Extract the (x, y) coordinate from the center of the cell holding the provided text.  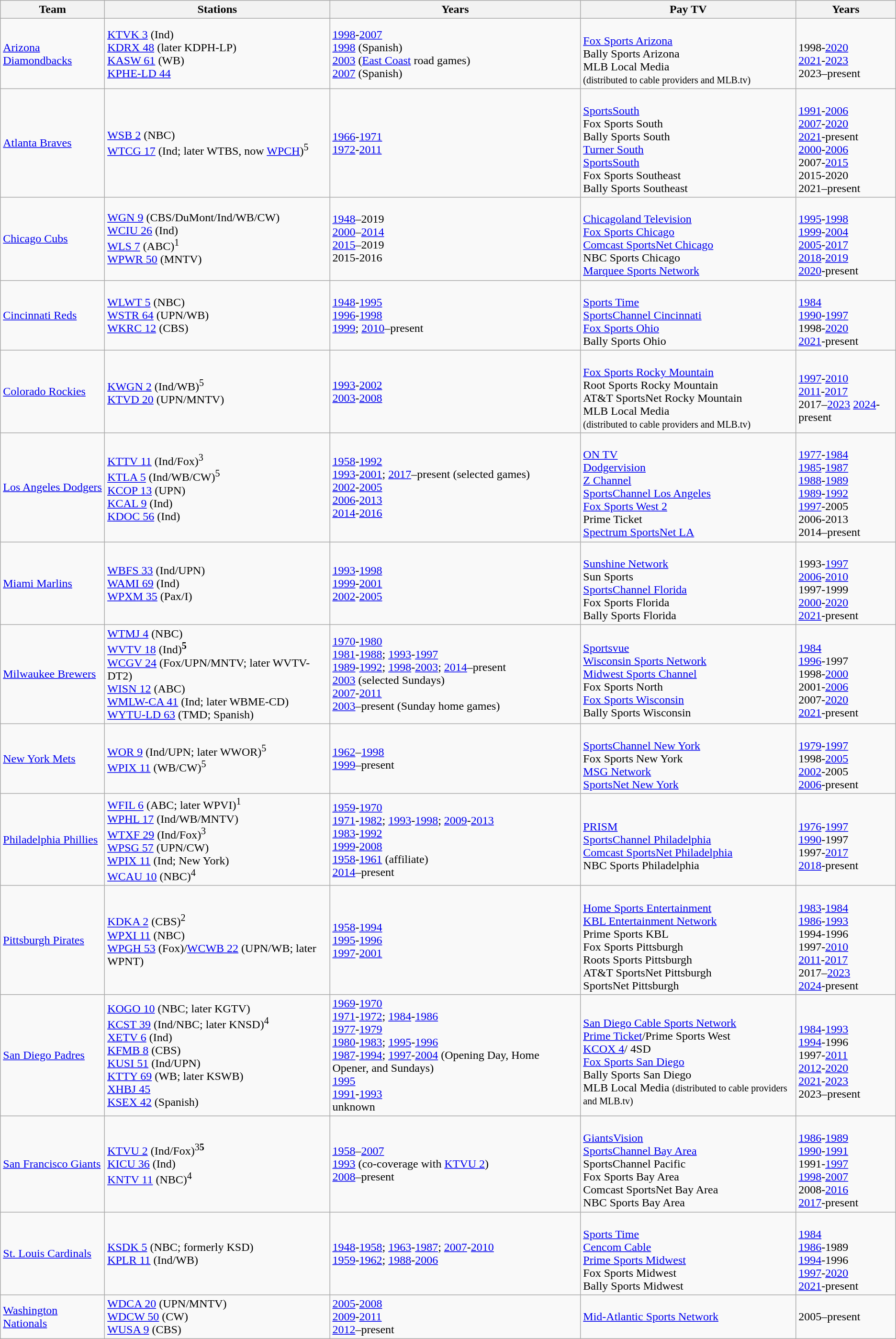
San Diego Padres (53, 1055)
1986-1989 1990-1991 1991-1997 1998-2007 2008-2016 2017-present (846, 1164)
1979-1997 1998-2005 2002-2005 2006-present (846, 759)
1983-1984 1986-1993 1994-1996 1997-2010 2011-2017 2017–2023 2024-present (846, 940)
Philadelphia Phillies (53, 840)
1997-2010 2011-2017 2017–2023 2024-present (846, 392)
WFIL 6 (ABC; later WPVI)1WPHL 17 (Ind/WB/MNTV)WTXF 29 (Ind/Fox)3WPSG 57 (UPN/CW)WPIX 11 (Ind; New York)WCAU 10 (NBC)4 (217, 840)
Sunshine Network Sun Sports SportsChannel Florida Fox Sports Florida Bally Sports Florida (688, 583)
1970-19801981-1988; 1993-19971989-1992; 1998-2003; 2014–present2003 (selected Sundays)2007-20112003–present (Sunday home games) (455, 674)
KWGN 2 (Ind/WB)5KTVD 20 (UPN/MNTV) (217, 392)
Sports Time SportsChannel Cincinnati Fox Sports Ohio Bally Sports Ohio (688, 315)
WLWT 5 (NBC)WSTR 64 (UPN/WB)WKRC 12 (CBS) (217, 315)
1948–20192000–20142015–20192015-2016 (455, 238)
KTVK 3 (Ind)KDRX 48 (later KDPH-LP)KASW 61 (WB)KPHE-LD 44 (217, 54)
Colorado Rockies (53, 392)
1993-19981999-20012002-2005 (455, 583)
St. Louis Cardinals (53, 1254)
WDCA 20 (UPN/MNTV)WDCW 50 (CW)WUSA 9 (CBS) (217, 1317)
WSB 2 (NBC)WTCG 17 (Ind; later WTBS, now WPCH)5 (217, 143)
WTMJ 4 (NBC)WVTV 18 (Ind)5WCGV 24 (Fox/UPN/MNTV; later WVTV-DT2)WISN 12 (ABC)WMLW-CA 41 (Ind; later WBME-CD)WYTU-LD 63 (TMD; Spanish) (217, 674)
Stations (217, 10)
1984 1986-1989 1994-1996 1997-2020 2021-present (846, 1254)
KDKA 2 (CBS)2WPXI 11 (NBC)WPGH 53 (Fox)/WCWB 22 (UPN/WB; later WPNT) (217, 940)
Pay TV (688, 10)
1958–20071993 (co-coverage with KTVU 2)2008–present (455, 1164)
1984-1993 1994-1996 1997-2011 2012-2020 2021-2023 2023–present (846, 1055)
Sportsvue Wisconsin Sports Network Midwest Sports Channel Fox Sports North Fox Sports Wisconsin Bally Sports Wisconsin (688, 674)
Pittsburgh Pirates (53, 940)
Washington Nationals (53, 1317)
SportsChannel New York Fox Sports New York MSG Network SportsNet New York (688, 759)
ON TV Dodgervision Z Channel SportsChannel Los Angeles Fox Sports West 2 Prime Ticket Spectrum SportsNet LA (688, 488)
1969-19701971-1972; 1984-19861977-19791980-1983; 1995-19961987-1994; 1997-2004 (Opening Day, Home Opener, and Sundays)19951991-1993unknown (455, 1055)
Atlanta Braves (53, 143)
1977-1984 1985-1987 1988-1989 1989-1992 1997-2005 2006-2013 2014–present (846, 488)
PRISM SportsChannel Philadelphia Comcast SportsNet Philadelphia NBC Sports Philadelphia (688, 840)
1998-20071998 (Spanish)2003 (East Coast road games)2007 (Spanish) (455, 54)
Miami Marlins (53, 583)
Fox Sports Arizona Bally Sports Arizona MLB Local Media(distributed to cable providers and MLB.tv) (688, 54)
1991-2006 2007-2020 2021-present 2000-2006 2007-2015 2015-2020 2021–present (846, 143)
2005–present (846, 1317)
Sports Time Cencom Cable Prime Sports Midwest Fox Sports Midwest Bally Sports Midwest (688, 1254)
WBFS 33 (Ind/UPN)WAMI 69 (Ind)WPXM 35 (Pax/I) (217, 583)
Cincinnati Reds (53, 315)
Chicagoland Television Fox Sports Chicago Comcast SportsNet Chicago NBC Sports Chicago Marquee Sports Network (688, 238)
1993-1997 2006-2010 1997-1999 2000-2020 2021-present (846, 583)
1984 1996-1997 1998-2000 2001-2006 2007-2020 2021-present (846, 674)
Fox Sports Rocky Mountain Root Sports Rocky Mountain AT&T SportsNet Rocky Mountain MLB Local Media (distributed to cable providers and MLB.tv) (688, 392)
1995-1998 1999-2004 2005-2017 2018-2019 2020-present (846, 238)
1998-2020 2021-2023 2023–present (846, 54)
GiantsVision SportsChannel Bay Area SportsChannel Pacific Fox Sports Bay Area Comcast SportsNet Bay Area NBC Sports Bay Area (688, 1164)
San Francisco Giants (53, 1164)
WGN 9 (CBS/DuMont/Ind/WB/CW)WCIU 26 (Ind)WLS 7 (ABC)1WPWR 50 (MNTV) (217, 238)
1959-19701971-1982; 1993-1998; 2009-20131983-19921999-20081958-1961 (affiliate)2014–present (455, 840)
1958-19941995-19961997-2001 (455, 940)
1948-19951996-19981999; 2010–present (455, 315)
New York Mets (53, 759)
KTTV 11 (Ind/Fox)3KTLA 5 (Ind/WB/CW)5KCOP 13 (UPN)KCAL 9 (Ind)KDOC 56 (Ind) (217, 488)
Chicago Cubs (53, 238)
1962–19981999–present (455, 759)
Team (53, 10)
KSDK 5 (NBC; formerly KSD)KPLR 11 (Ind/WB) (217, 1254)
1976-1997 1990-1997 1997-2017 2018-present (846, 840)
Milwaukee Brewers (53, 674)
Arizona Diamondbacks (53, 54)
KTVU 2 (Ind/Fox)35KICU 36 (Ind)KNTV 11 (NBC)4 (217, 1164)
Mid-Atlantic Sports Network (688, 1317)
Los Angeles Dodgers (53, 488)
KOGO 10 (NBC; later KGTV)KCST 39 (Ind/NBC; later KNSD)4XETV 6 (Ind)KFMB 8 (CBS)KUSI 51 (Ind/UPN)KTTY 69 (WB; later KSWB)XHBJ 45KSEX 42 (Spanish) (217, 1055)
2005-20082009-20112012–present (455, 1317)
1958-19921993-2001; 2017–present (selected games)2002-20052006-20132014-2016 (455, 488)
SportsSouth Fox Sports South Bally Sports South Turner South SportsSouth Fox Sports Southeast Bally Sports Southeast (688, 143)
1966-19711972-2011 (455, 143)
1993-20022003-2008 (455, 392)
1984 1990-1997 1998-2020 2021-present (846, 315)
WOR 9 (Ind/UPN; later WWOR)5WPIX 11 (WB/CW)5 (217, 759)
1948-1958; 1963-1987; 2007-20101959-1962; 1988-2006 (455, 1254)
